Detect which cell encompasses the target text, then output its [X, Y] center coordinate. 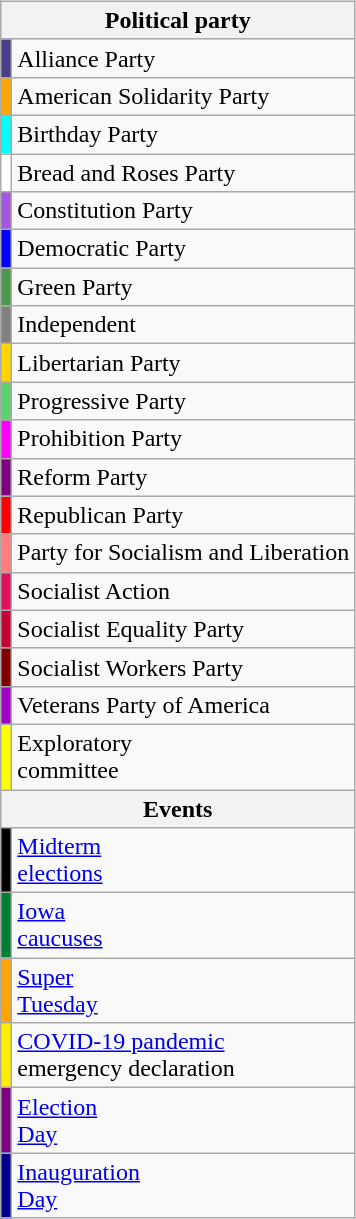
Inauguration Day [184, 1186]
Events [178, 809]
Socialist Workers Party [184, 667]
Exploratorycommittee [184, 756]
Progressive Party [184, 401]
Independent [184, 325]
Party for Socialism and Liberation [184, 553]
Libertarian Party [184, 363]
American Solidarity Party [184, 96]
Socialist Equality Party [184, 629]
Bread and Roses Party [184, 173]
Green Party [184, 287]
Prohibition Party [184, 439]
Political party [178, 20]
Election Day [184, 1120]
COVID-19 pandemic emergency declaration [184, 1056]
Socialist Action [184, 591]
Super Tuesday [184, 990]
Iowa caucuses [184, 926]
Democratic Party [184, 249]
Veterans Party of America [184, 705]
Midterm elections [184, 860]
Constitution Party [184, 211]
Republican Party [184, 515]
Birthday Party [184, 134]
Alliance Party [184, 58]
Reform Party [184, 477]
